Find where the given text appears and provide that cell's center as (x, y) coordinate. 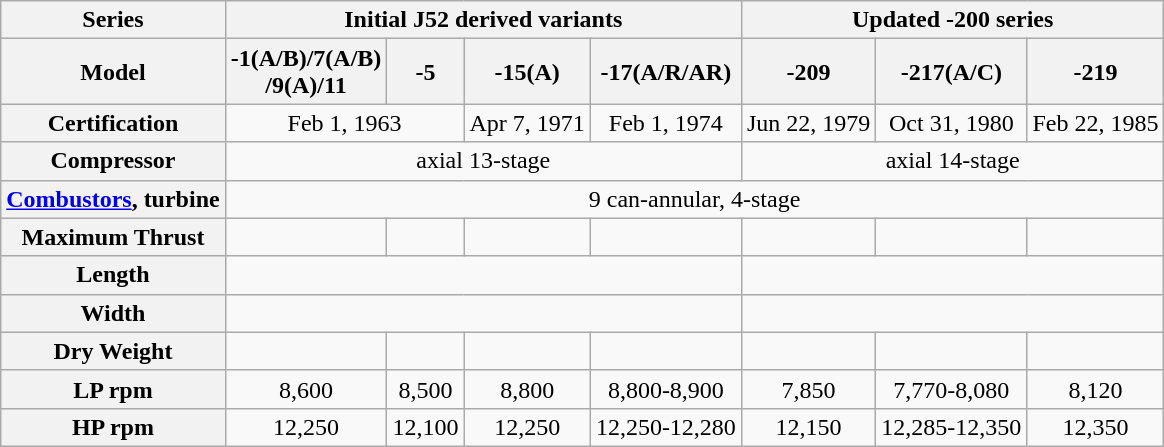
-17(A/R/AR) (666, 72)
Compressor (113, 161)
-209 (808, 72)
8,800 (527, 389)
-5 (426, 72)
-1(A/B)/7(A/B)/9(A)/11 (306, 72)
8,500 (426, 389)
12,285-12,350 (952, 427)
Updated -200 series (952, 20)
Combustors, turbine (113, 199)
LP rpm (113, 389)
Width (113, 313)
12,150 (808, 427)
axial 13-stage (483, 161)
8,600 (306, 389)
9 can-annular, 4-stage (694, 199)
12,250-12,280 (666, 427)
Certification (113, 123)
Feb 22, 1985 (1096, 123)
-15(A) (527, 72)
HP rpm (113, 427)
8,120 (1096, 389)
Apr 7, 1971 (527, 123)
Dry Weight (113, 351)
-217(A/C) (952, 72)
Feb 1, 1974 (666, 123)
Length (113, 275)
axial 14-stage (952, 161)
Maximum Thrust (113, 237)
Series (113, 20)
12,100 (426, 427)
Jun 22, 1979 (808, 123)
12,350 (1096, 427)
Model (113, 72)
Oct 31, 1980 (952, 123)
7,770-8,080 (952, 389)
Feb 1, 1963 (344, 123)
8,800-8,900 (666, 389)
Initial J52 derived variants (483, 20)
-219 (1096, 72)
7,850 (808, 389)
